Detect which cell encompasses the target text, then output its (x, y) center coordinate. 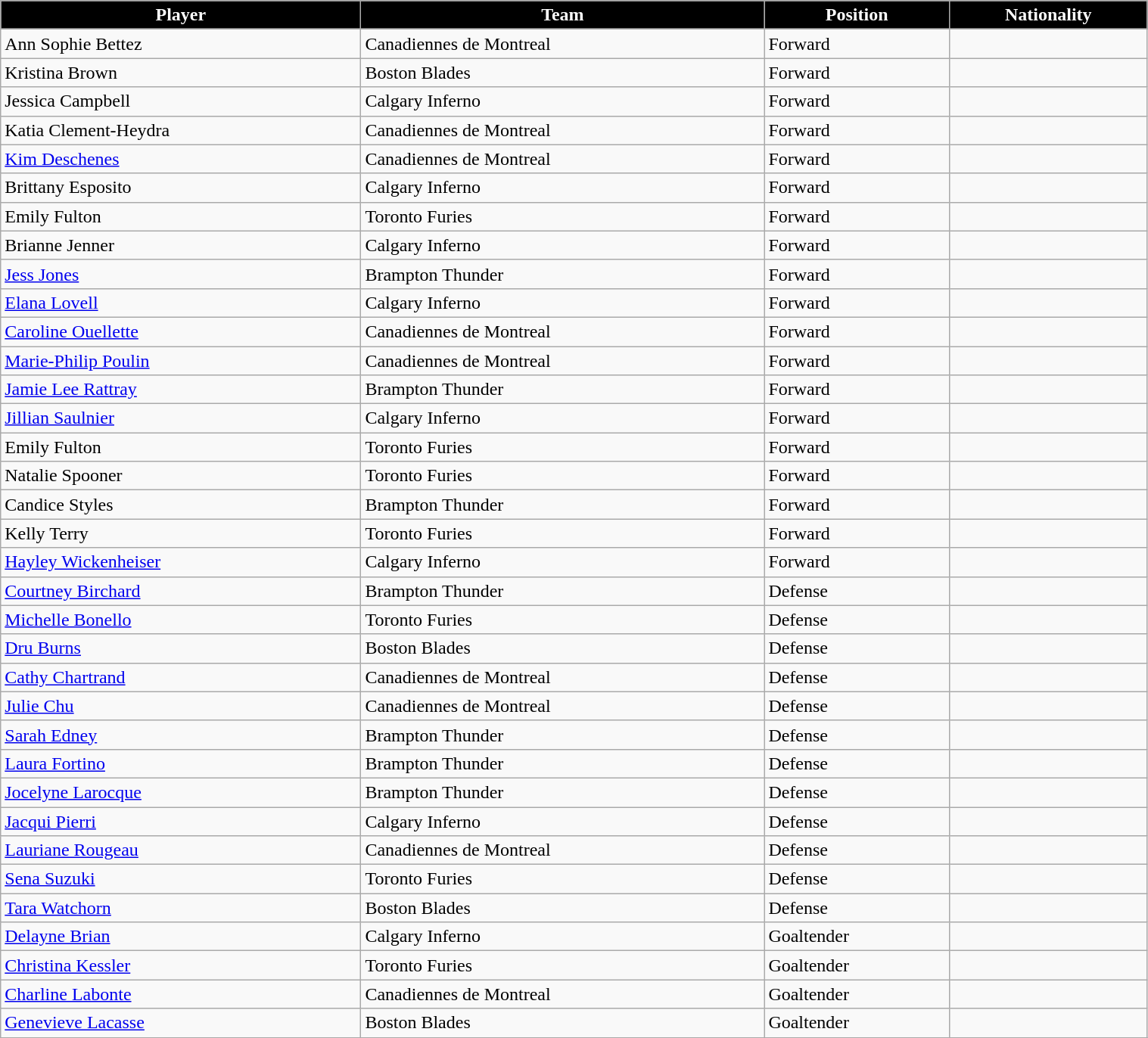
Jacqui Pierri (181, 821)
Natalie Spooner (181, 476)
Tara Watchorn (181, 908)
Position (857, 15)
Marie-Philip Poulin (181, 361)
Cathy Chartrand (181, 677)
Brittany Esposito (181, 188)
Hayley Wickenheiser (181, 562)
Nationality (1049, 15)
Player (181, 15)
Genevieve Lacasse (181, 1023)
Julie Chu (181, 706)
Caroline Ouellette (181, 331)
Katia Clement-Heydra (181, 130)
Elana Lovell (181, 303)
Courtney Birchard (181, 591)
Jillian Saulnier (181, 418)
Brianne Jenner (181, 245)
Dru Burns (181, 648)
Sena Suzuki (181, 879)
Jocelyne Larocque (181, 792)
Kelly Terry (181, 533)
Laura Fortino (181, 763)
Kim Deschenes (181, 159)
Jess Jones (181, 274)
Michelle Bonello (181, 620)
Kristina Brown (181, 73)
Christina Kessler (181, 965)
Team (563, 15)
Candice Styles (181, 505)
Jessica Campbell (181, 101)
Ann Sophie Bettez (181, 44)
Jamie Lee Rattray (181, 390)
Sarah Edney (181, 735)
Delayne Brian (181, 937)
Lauriane Rougeau (181, 850)
Charline Labonte (181, 994)
